Output the [X, Y] coordinate of the center of the cell containing the given text.  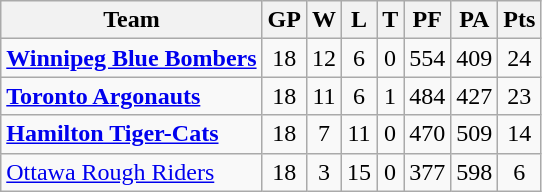
15 [360, 172]
377 [428, 172]
554 [428, 58]
598 [474, 172]
3 [324, 172]
1 [390, 96]
Team [132, 20]
W [324, 20]
484 [428, 96]
14 [520, 134]
470 [428, 134]
PA [474, 20]
Winnipeg Blue Bombers [132, 58]
Toronto Argonauts [132, 96]
Hamilton Tiger-Cats [132, 134]
509 [474, 134]
12 [324, 58]
Ottawa Rough Riders [132, 172]
23 [520, 96]
PF [428, 20]
GP [284, 20]
409 [474, 58]
Pts [520, 20]
427 [474, 96]
L [360, 20]
T [390, 20]
24 [520, 58]
7 [324, 134]
